Pinpoint the cell where the given text exists, returning its (x, y) midpoint coordinate. 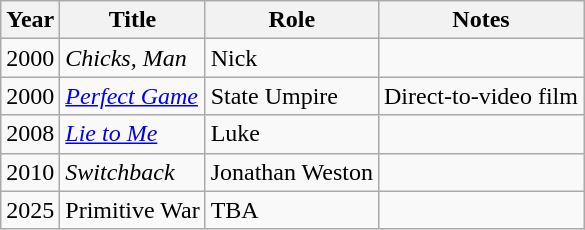
2008 (30, 134)
Switchback (132, 172)
Luke (292, 134)
Nick (292, 58)
Notes (480, 20)
Chicks, Man (132, 58)
TBA (292, 210)
Year (30, 20)
Direct-to-video film (480, 96)
2010 (30, 172)
Role (292, 20)
Primitive War (132, 210)
Perfect Game (132, 96)
State Umpire (292, 96)
Title (132, 20)
2025 (30, 210)
Lie to Me (132, 134)
Jonathan Weston (292, 172)
